Identify which cell holds the provided text, then report its (X, Y) central coordinate. 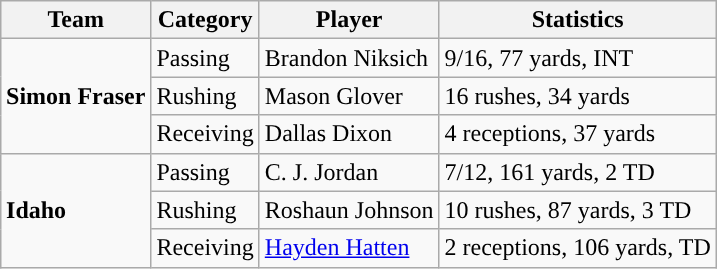
Team (76, 20)
Statistics (578, 20)
Hayden Hatten (349, 248)
C. J. Jordan (349, 172)
4 receptions, 37 yards (578, 134)
7/12, 161 yards, 2 TD (578, 172)
2 receptions, 106 yards, TD (578, 248)
Brandon Niksich (349, 58)
Idaho (76, 210)
Simon Fraser (76, 96)
Dallas Dixon (349, 134)
Player (349, 20)
Category (205, 20)
10 rushes, 87 yards, 3 TD (578, 210)
Roshaun Johnson (349, 210)
16 rushes, 34 yards (578, 96)
9/16, 77 yards, INT (578, 58)
Mason Glover (349, 96)
